Search for the cell housing the specified text and yield its (X, Y) center coordinate. 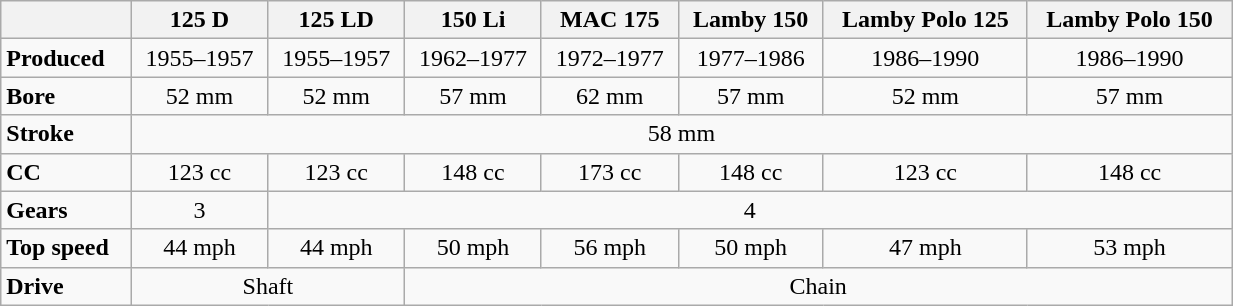
Chain (818, 286)
1962–1977 (474, 58)
Lamby Polo 150 (1129, 20)
Lamby Polo 125 (925, 20)
4 (750, 210)
MAC 175 (610, 20)
Produced (66, 58)
Top speed (66, 248)
53 mph (1129, 248)
125 D (200, 20)
Lamby 150 (750, 20)
Bore (66, 96)
1972–1977 (610, 58)
CC (66, 172)
56 mph (610, 248)
Shaft (268, 286)
47 mph (925, 248)
58 mm (681, 134)
62 mm (610, 96)
Gears (66, 210)
125 LD (336, 20)
173 cc (610, 172)
3 (200, 210)
Stroke (66, 134)
1977–1986 (750, 58)
Drive (66, 286)
150 Li (474, 20)
